Provide the [x, y] coordinate of the cell's center where the given text is located.  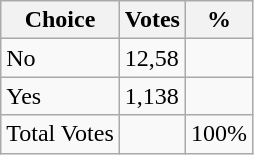
Choice [60, 20]
Total Votes [60, 134]
No [60, 58]
12,58 [152, 58]
100% [218, 134]
Yes [60, 96]
Votes [152, 20]
1,138 [152, 96]
% [218, 20]
